Scan for the cell matching the given text and deliver its [x, y] coordinate at center. 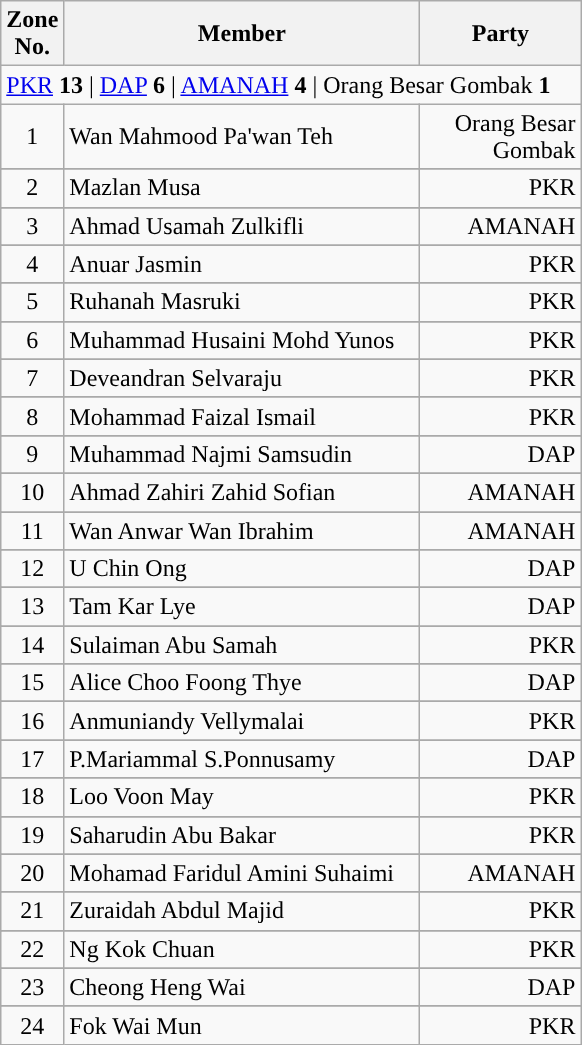
10 [32, 492]
Muhammad Najmi Samsudin [242, 454]
Zone No. [32, 34]
Orang Besar Gombak [500, 136]
PKR 13 | DAP 6 | AMANAH 4 | Orang Besar Gombak 1 [291, 85]
19 [32, 835]
22 [32, 949]
17 [32, 759]
Mohammad Faizal Ismail [242, 416]
8 [32, 416]
23 [32, 987]
11 [32, 531]
13 [32, 607]
Zuraidah Abdul Majid [242, 911]
21 [32, 911]
Loo Voon May [242, 797]
6 [32, 340]
14 [32, 645]
Sulaiman Abu Samah [242, 645]
Ng Kok Chuan [242, 949]
Anuar Jasmin [242, 264]
Fok Wai Mun [242, 1025]
7 [32, 378]
1 [32, 136]
Ahmad Zahiri Zahid Sofian [242, 492]
Ahmad Usamah Zulkifli [242, 226]
P.Mariammal S.Ponnusamy [242, 759]
Ruhanah Masruki [242, 302]
15 [32, 683]
Wan Anwar Wan Ibrahim [242, 531]
4 [32, 264]
2 [32, 188]
Cheong Heng Wai [242, 987]
24 [32, 1025]
Deveandran Selvaraju [242, 378]
Alice Choo Foong Thye [242, 683]
U Chin Ong [242, 569]
20 [32, 873]
12 [32, 569]
16 [32, 721]
Mohamad Faridul Amini Suhaimi [242, 873]
5 [32, 302]
Muhammad Husaini Mohd Yunos [242, 340]
9 [32, 454]
Party [500, 34]
Saharudin Abu Bakar [242, 835]
18 [32, 797]
Member [242, 34]
Mazlan Musa [242, 188]
Tam Kar Lye [242, 607]
3 [32, 226]
Wan Mahmood Pa'wan Teh [242, 136]
Anmuniandy Vellymalai [242, 721]
